Determine the [x, y] coordinate at the center of the cell enclosing the given text.  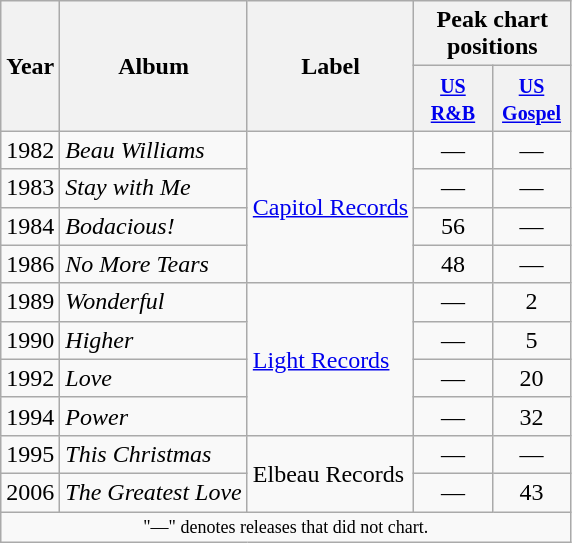
32 [532, 416]
The Greatest Love [154, 492]
Stay with Me [154, 188]
Light Records [330, 359]
20 [532, 378]
56 [454, 226]
1986 [30, 264]
1982 [30, 150]
No More Tears [154, 264]
Beau Williams [154, 150]
Power [154, 416]
1995 [30, 454]
48 [454, 264]
Higher [154, 340]
Peak chart positions [492, 34]
1992 [30, 378]
Album [154, 66]
Bodacious! [154, 226]
2 [532, 302]
43 [532, 492]
Capitol Records [330, 207]
1989 [30, 302]
This Christmas [154, 454]
Elbeau Records [330, 473]
1990 [30, 340]
5 [532, 340]
"—" denotes releases that did not chart. [286, 528]
Love [154, 378]
2006 [30, 492]
Wonderful [154, 302]
US Gospel [532, 98]
1994 [30, 416]
US R&B [454, 98]
Year [30, 66]
1983 [30, 188]
Label [330, 66]
1984 [30, 226]
